Return (x, y) of the center of cell containing provided text 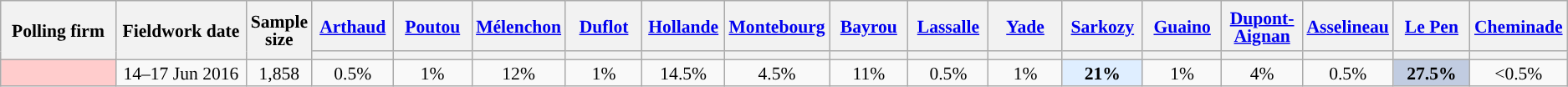
12% (518, 72)
Poutou (432, 26)
14.5% (684, 72)
Samplesize (279, 30)
4% (1263, 72)
Le Pen (1432, 26)
27.5% (1432, 72)
21% (1102, 72)
Dupont-Aignan (1263, 26)
Asselineau (1347, 26)
Polling firm (59, 30)
Yade (1025, 26)
Montebourg (776, 26)
Duflot (604, 26)
Fieldwork date (181, 30)
Arthaud (353, 26)
1,858 (279, 72)
Bayrou (869, 26)
Hollande (684, 26)
Sarkozy (1102, 26)
Cheminade (1519, 26)
14–17 Jun 2016 (181, 72)
11% (869, 72)
<0.5% (1519, 72)
Lassalle (948, 26)
Mélenchon (518, 26)
Guaino (1182, 26)
4.5% (776, 72)
